Return [x, y] of the center of cell containing provided text 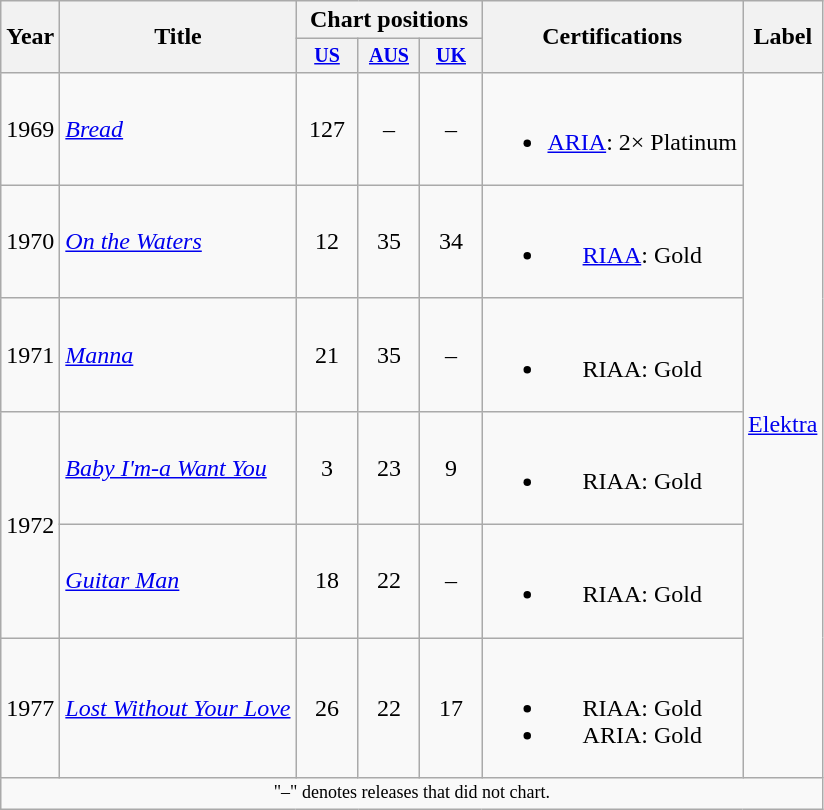
ARIA: 2× Platinum [612, 128]
US [327, 56]
Lost Without Your Love [178, 708]
1969 [30, 128]
Elektra [783, 424]
1971 [30, 354]
Year [30, 37]
23 [389, 468]
Chart positions [389, 20]
UK [451, 56]
1972 [30, 524]
21 [327, 354]
3 [327, 468]
17 [451, 708]
12 [327, 242]
9 [451, 468]
AUS [389, 56]
RIAA: GoldARIA: Gold [612, 708]
Certifications [612, 37]
Title [178, 37]
Bread [178, 128]
127 [327, 128]
18 [327, 582]
26 [327, 708]
Baby I'm-a Want You [178, 468]
Guitar Man [178, 582]
Manna [178, 354]
1977 [30, 708]
Label [783, 37]
1970 [30, 242]
On the Waters [178, 242]
34 [451, 242]
"–" denotes releases that did not chart. [412, 794]
